Provide the (X, Y) coordinate of the cell's center where the given text is located.  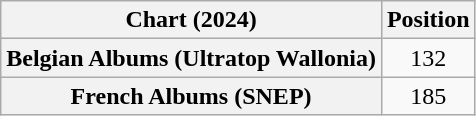
Belgian Albums (Ultratop Wallonia) (192, 58)
Position (428, 20)
185 (428, 96)
132 (428, 58)
French Albums (SNEP) (192, 96)
Chart (2024) (192, 20)
